Output the (x, y) coordinate of the center of the cell containing the given text.  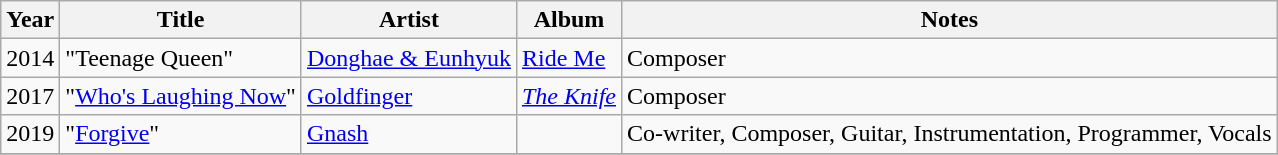
"Who's Laughing Now" (181, 96)
Year (30, 20)
Notes (950, 20)
Donghae & Eunhyuk (408, 58)
2017 (30, 96)
Gnash (408, 134)
Title (181, 20)
"Teenage Queen" (181, 58)
Album (568, 20)
The Knife (568, 96)
"Forgive" (181, 134)
2019 (30, 134)
Co-writer, Composer, Guitar, Instrumentation, Programmer, Vocals (950, 134)
Goldfinger (408, 96)
Artist (408, 20)
2014 (30, 58)
Ride Me (568, 58)
